Provide the [X, Y] coordinate of the cell's center where the given text is located.  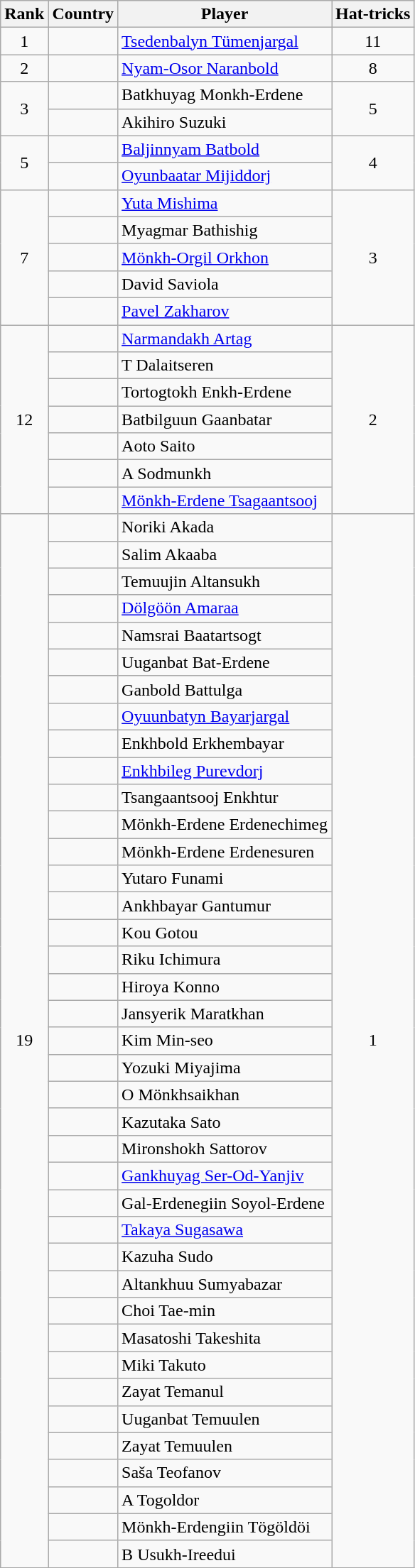
Uuganbat Bat-Erdene [225, 662]
Uuganbat Temuulen [225, 1419]
Mironshokh Sattorov [225, 1148]
12 [24, 420]
Yozuki Miyajima [225, 1068]
A Sodmunkh [225, 473]
Dölgöön Amaraa [225, 608]
4 [373, 163]
Country [83, 14]
B Usukh-Ireedui [225, 1554]
Jansyerik Maratkhan [225, 1014]
Tsedenbalyn Tümenjargal [225, 41]
8 [373, 68]
Tortogtokh Enkh-Erdene [225, 393]
Hat-tricks [373, 14]
T Dalaitseren [225, 366]
Baljinnyam Batbold [225, 149]
Yutaro Funami [225, 879]
Mönkh-Erdene Erdenechimeg [225, 825]
Namsrai Baatartsogt [225, 635]
O Mönkhsaikhan [225, 1095]
Gal-Erdenegiin Soyol-Erdene [225, 1203]
Oyuunbatyn Bayarjargal [225, 716]
Mönkh-Erdene Tsagaantsooj [225, 500]
Gankhuyag Ser-Od-Yanjiv [225, 1175]
Mönkh-Erdene Erdenesuren [225, 852]
Noriki Akada [225, 527]
Enkhbold Erkhembayar [225, 743]
Batkhuyag Monkh-Erdene [225, 95]
Enkhbileg Purevdorj [225, 770]
Yuta Mishima [225, 203]
Player [225, 14]
Kim Min-seo [225, 1041]
Mönkh-Erdengiin Tögöldöi [225, 1527]
Akihiro Suzuki [225, 122]
Kou Gotou [225, 933]
Narmandakh Artag [225, 339]
19 [24, 1041]
Batbilguun Gaanbatar [225, 420]
Saša Teofanov [225, 1473]
Kazutaka Sato [225, 1122]
Ganbold Battulga [225, 689]
Riku Ichimura [225, 960]
Miki Takuto [225, 1365]
Ankhbayar Gantumur [225, 906]
Choi Tae-min [225, 1311]
7 [24, 257]
Myagmar Bathishig [225, 230]
Tsangaantsooj Enkhtur [225, 798]
Temuujin Altansukh [225, 581]
Rank [24, 14]
Oyunbaatar Mijiddorj [225, 176]
Aoto Saito [225, 446]
Zayat Temanul [225, 1392]
Altankhuu Sumyabazar [225, 1284]
Kazuha Sudo [225, 1257]
Nyam-Osor Naranbold [225, 68]
David Saviola [225, 284]
11 [373, 41]
Mönkh-Orgil Orkhon [225, 257]
Takaya Sugasawa [225, 1230]
Masatoshi Takeshita [225, 1338]
A Togoldor [225, 1500]
Hiroya Konno [225, 987]
Zayat Temuulen [225, 1446]
Salim Akaaba [225, 554]
Pavel Zakharov [225, 311]
